Return the [x, y] coordinate for the center point of the cell that contains the specified text.  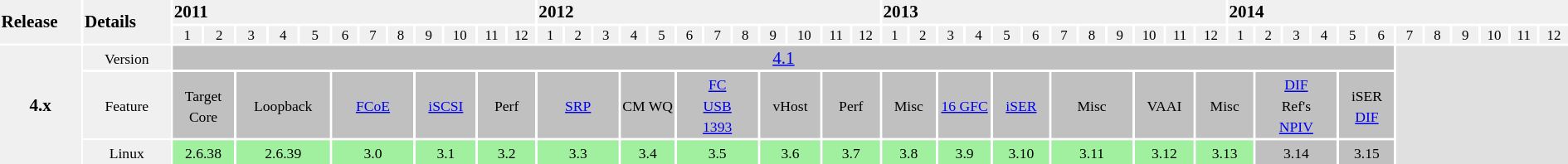
iSCSI [446, 105]
Target Core [203, 105]
3.5 [718, 152]
3.6 [791, 152]
3.11 [1092, 152]
3.8 [908, 152]
16 GFC [965, 105]
3.13 [1225, 152]
FCoE [373, 105]
3.15 [1366, 152]
3.3 [578, 152]
vHost [791, 105]
Release [40, 22]
2.6.38 [203, 152]
Feature [126, 105]
3.0 [373, 152]
Version [126, 58]
2013 [1054, 12]
VAAI [1165, 105]
3.4 [648, 152]
2.6.39 [284, 152]
Linux [126, 152]
DIFRef'sNPIV [1296, 105]
3.7 [851, 152]
iSER [1021, 105]
3.2 [506, 152]
4.x [40, 105]
Details [126, 22]
FCUSB1393 [718, 105]
CM WQ [648, 105]
Loopback [284, 105]
3.1 [446, 152]
2014 [1398, 12]
3.9 [965, 152]
3.14 [1296, 152]
4.1 [783, 58]
SRP [578, 105]
iSER DIF [1366, 105]
2012 [709, 12]
2011 [353, 12]
3.10 [1021, 152]
3.12 [1165, 152]
